Capture the cell that displays the provided text and extract its [x, y] central coordinate. 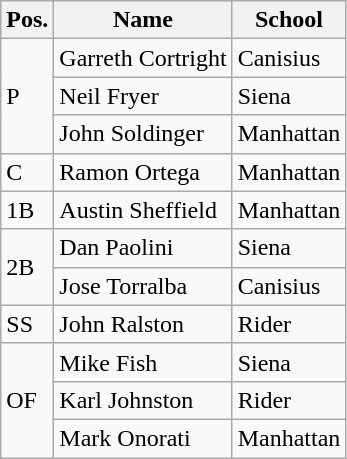
Dan Paolini [143, 248]
C [28, 172]
Jose Torralba [143, 286]
Name [143, 20]
Mark Onorati [143, 438]
Karl Johnston [143, 400]
P [28, 96]
Garreth Cortright [143, 58]
School [289, 20]
Pos. [28, 20]
Neil Fryer [143, 96]
Austin Sheffield [143, 210]
SS [28, 324]
2B [28, 267]
1B [28, 210]
Mike Fish [143, 362]
OF [28, 400]
John Ralston [143, 324]
John Soldinger [143, 134]
Ramon Ortega [143, 172]
